Return (X, Y) of the center of cell containing provided text 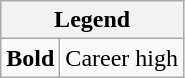
Bold (30, 58)
Career high (122, 58)
Legend (92, 20)
